Capture the cell that displays the provided text and extract its [X, Y] central coordinate. 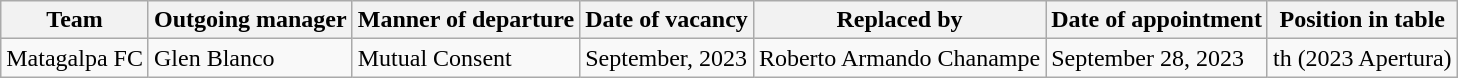
Team [75, 20]
September, 2023 [667, 58]
Mutual Consent [466, 58]
Manner of departure [466, 20]
Outgoing manager [250, 20]
Roberto Armando Chanampe [899, 58]
Date of appointment [1157, 20]
Glen Blanco [250, 58]
Position in table [1362, 20]
Matagalpa FC [75, 58]
Date of vacancy [667, 20]
Replaced by [899, 20]
th (2023 Apertura) [1362, 58]
September 28, 2023 [1157, 58]
